For the text-containing cell, return its midpoint in (x, y) coordinate format. 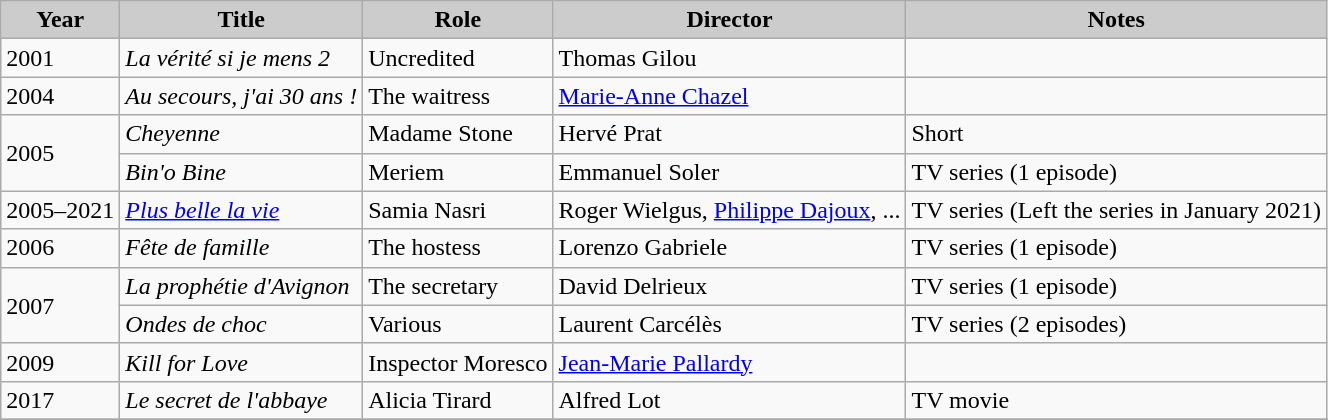
Au secours, j'ai 30 ans ! (242, 96)
Year (60, 20)
David Delrieux (730, 286)
Cheyenne (242, 134)
Marie-Anne Chazel (730, 96)
Alicia Tirard (458, 400)
Plus belle la vie (242, 210)
Kill for Love (242, 362)
Notes (1116, 20)
Meriem (458, 172)
Inspector Moresco (458, 362)
Madame Stone (458, 134)
Role (458, 20)
Samia Nasri (458, 210)
La vérité si je mens 2 (242, 58)
La prophétie d'Avignon (242, 286)
Fête de famille (242, 248)
Emmanuel Soler (730, 172)
The secretary (458, 286)
TV movie (1116, 400)
2006 (60, 248)
TV series (2 episodes) (1116, 324)
The waitress (458, 96)
Lorenzo Gabriele (730, 248)
2005 (60, 153)
The hostess (458, 248)
2017 (60, 400)
Thomas Gilou (730, 58)
TV series (Left the series in January 2021) (1116, 210)
Laurent Carcélès (730, 324)
2004 (60, 96)
Uncredited (458, 58)
2001 (60, 58)
Short (1116, 134)
2007 (60, 305)
Jean-Marie Pallardy (730, 362)
Various (458, 324)
2005–2021 (60, 210)
Alfred Lot (730, 400)
Title (242, 20)
Hervé Prat (730, 134)
Bin'o Bine (242, 172)
Director (730, 20)
2009 (60, 362)
Ondes de choc (242, 324)
Le secret de l'abbaye (242, 400)
Roger Wielgus, Philippe Dajoux, ... (730, 210)
